Identify which cell holds the provided text, then report its [X, Y] central coordinate. 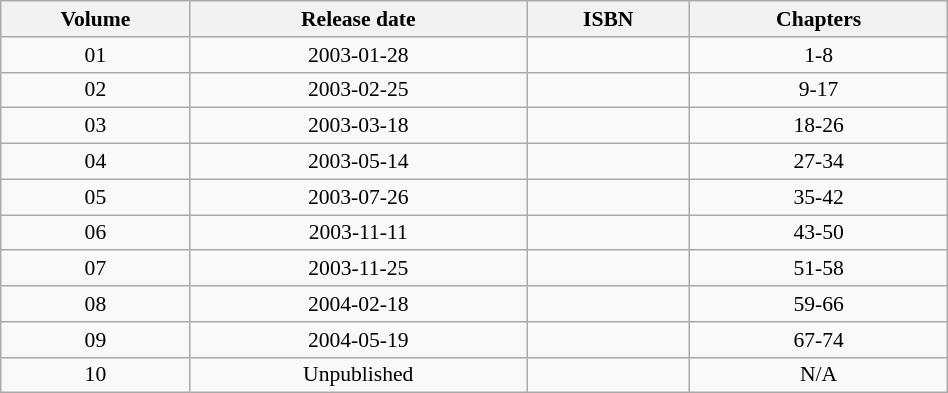
03 [96, 126]
Volume [96, 19]
Chapters [818, 19]
Release date [358, 19]
2003-05-14 [358, 162]
1-8 [818, 55]
67-74 [818, 340]
27-34 [818, 162]
04 [96, 162]
06 [96, 233]
2004-02-18 [358, 304]
10 [96, 375]
2004-05-19 [358, 340]
2003-01-28 [358, 55]
2003-02-25 [358, 90]
59-66 [818, 304]
2003-11-11 [358, 233]
09 [96, 340]
02 [96, 90]
2003-07-26 [358, 197]
ISBN [608, 19]
01 [96, 55]
51-58 [818, 269]
Unpublished [358, 375]
9-17 [818, 90]
35-42 [818, 197]
18-26 [818, 126]
43-50 [818, 233]
07 [96, 269]
05 [96, 197]
2003-11-25 [358, 269]
08 [96, 304]
N/A [818, 375]
2003-03-18 [358, 126]
